Detect which cell encompasses the target text, then output its [X, Y] center coordinate. 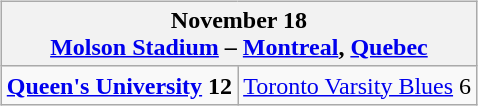
Toronto Varsity Blues 6 [358, 85]
November 18Molson Stadium – Montreal, Quebec [238, 34]
Queen's University 12 [119, 85]
